Scan for the cell matching the given text and deliver its (X, Y) coordinate at center. 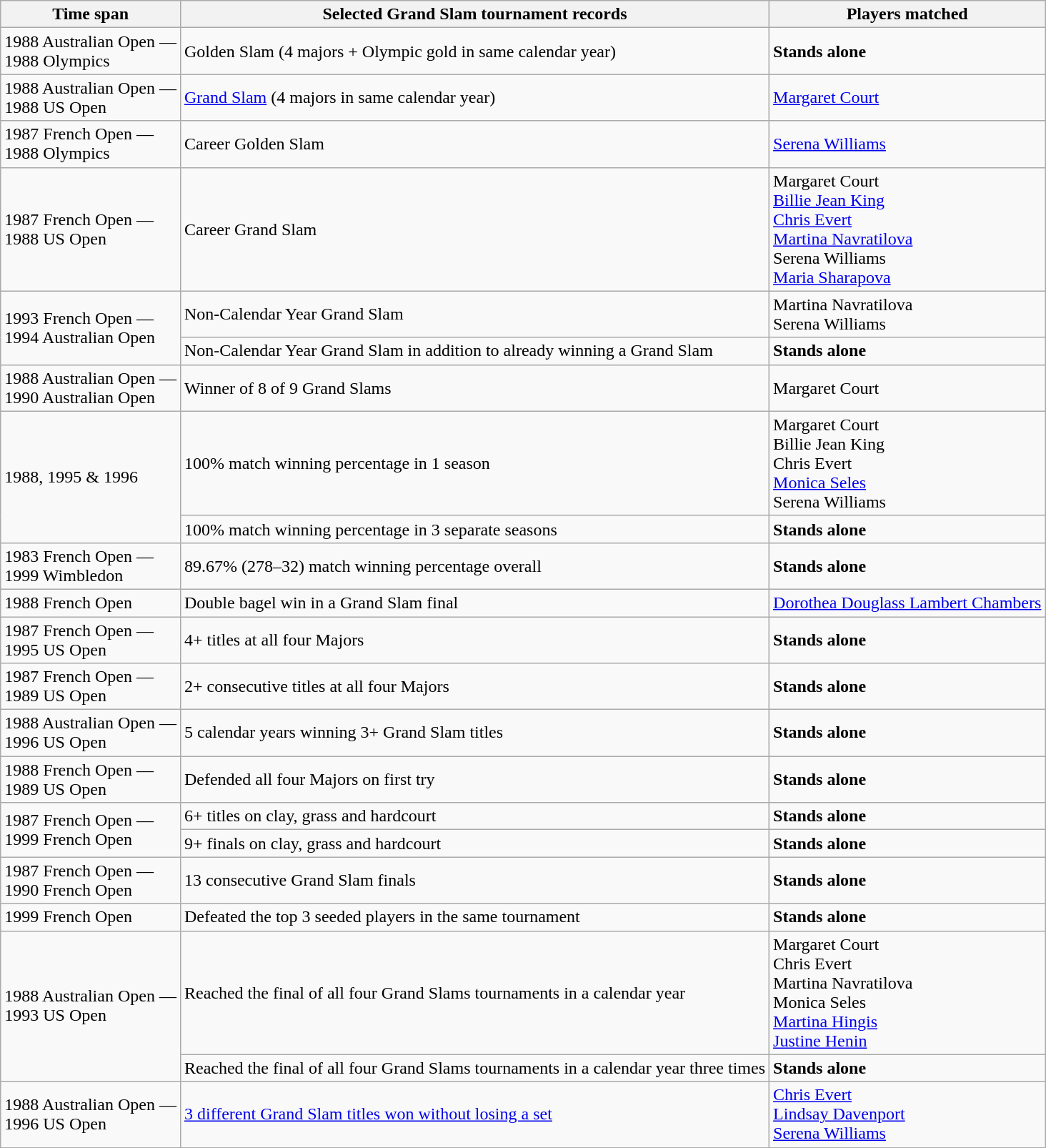
100% match winning percentage in 3 separate seasons (474, 529)
Martina NavratilovaSerena Williams (907, 315)
Defeated the top 3 seeded players in the same tournament (474, 917)
Margaret CourtChris EvertMartina NavratilovaMonica SelesMartina HingisJustine Henin (907, 992)
1988, 1995 & 1996 (91, 477)
1987 French Open — 1989 US Open (91, 686)
1987 French Open — 1995 US Open (91, 639)
4+ titles at all four Majors (474, 639)
Dorothea Douglass Lambert Chambers (907, 603)
1993 French Open — 1994 Australian Open (91, 327)
100% match winning percentage in 1 season (474, 463)
6+ titles on clay, grass and hardcourt (474, 816)
Players matched (907, 14)
89.67% (278–32) match winning percentage overall (474, 566)
Time span (91, 14)
Reached the final of all four Grand Slams tournaments in a calendar year three times (474, 1068)
Double bagel win in a Grand Slam final (474, 603)
1988 Australian Open — 1990 Australian Open (91, 387)
1988 French Open — 1989 US Open (91, 779)
2+ consecutive titles at all four Majors (474, 686)
Margaret CourtBillie Jean KingChris EvertMartina NavratilovaSerena WilliamsMaria Sharapova (907, 229)
Margaret CourtBillie Jean KingChris EvertMonica SelesSerena Williams (907, 463)
Serena Williams (907, 144)
Selected Grand Slam tournament records (474, 14)
Career Golden Slam (474, 144)
Defended all four Majors on first try (474, 779)
Reached the final of all four Grand Slams tournaments in a calendar year (474, 992)
1983 French Open — 1999 Wimbledon (91, 566)
Golden Slam (4 majors + Olympic gold in same calendar year) (474, 51)
Grand Slam (4 majors in same calendar year) (474, 97)
1987 French Open — 1988 Olympics (91, 144)
9+ finals on clay, grass and hardcourt (474, 843)
Chris Evert Lindsay Davenport Serena Williams (907, 1114)
1988 French Open (91, 603)
1987 French Open — 1988 US Open (91, 229)
5 calendar years winning 3+ Grand Slam titles (474, 733)
3 different Grand Slam titles won without losing a set (474, 1114)
1988 Australian Open — 1988 Olympics (91, 51)
Non-Calendar Year Grand Slam in addition to already winning a Grand Slam (474, 351)
13 consecutive Grand Slam finals (474, 881)
1999 French Open (91, 917)
1988 Australian Open — 1993 US Open (91, 1006)
Non-Calendar Year Grand Slam (474, 315)
Career Grand Slam (474, 229)
1988 Australian Open — 1988 US Open (91, 97)
1987 French Open — 1990 French Open (91, 881)
Winner of 8 of 9 Grand Slams (474, 387)
1987 French Open — 1999 French Open (91, 830)
